Pinpoint the cell where the given text exists, returning its (x, y) midpoint coordinate. 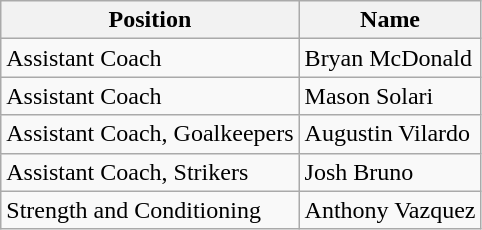
Assistant Coach, Goalkeepers (150, 134)
Name (390, 20)
Bryan McDonald (390, 58)
Augustin Vilardo (390, 134)
Mason Solari (390, 96)
Josh Bruno (390, 172)
Position (150, 20)
Assistant Coach, Strikers (150, 172)
Anthony Vazquez (390, 210)
Strength and Conditioning (150, 210)
